Find where the given text appears and provide that cell's center as [x, y] coordinate. 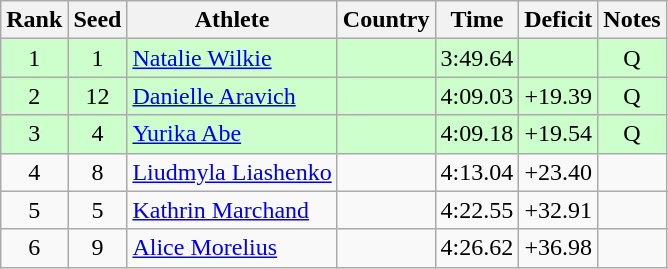
8 [98, 172]
4:09.03 [477, 96]
Alice Morelius [232, 248]
Yurika Abe [232, 134]
Athlete [232, 20]
3:49.64 [477, 58]
12 [98, 96]
2 [34, 96]
9 [98, 248]
4:22.55 [477, 210]
Natalie Wilkie [232, 58]
Deficit [558, 20]
4:13.04 [477, 172]
Rank [34, 20]
+23.40 [558, 172]
Notes [632, 20]
4:26.62 [477, 248]
Time [477, 20]
+32.91 [558, 210]
Kathrin Marchand [232, 210]
Country [386, 20]
Danielle Aravich [232, 96]
+36.98 [558, 248]
4:09.18 [477, 134]
Liudmyla Liashenko [232, 172]
Seed [98, 20]
+19.39 [558, 96]
6 [34, 248]
3 [34, 134]
+19.54 [558, 134]
